Identify which cell holds the provided text, then report its [X, Y] central coordinate. 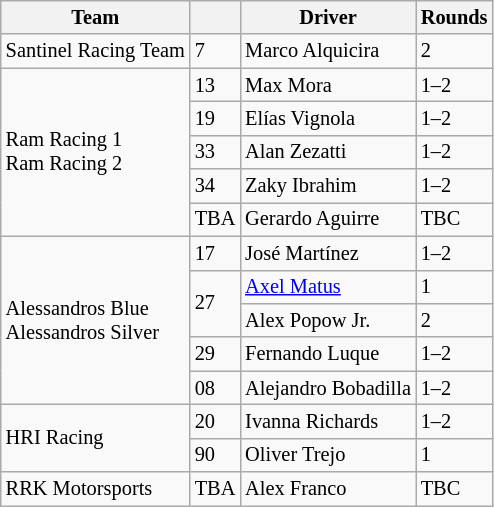
Axel Matus [328, 287]
29 [215, 354]
Santinel Racing Team [96, 51]
90 [215, 455]
Driver [328, 17]
33 [215, 152]
Rounds [454, 17]
7 [215, 51]
Marco Alquicira [328, 51]
Alan Zezatti [328, 152]
Alejandro Bobadilla [328, 388]
19 [215, 118]
HRI Racing [96, 438]
34 [215, 186]
RRK Motorsports [96, 489]
Alessandros BlueAlessandros Silver [96, 320]
Fernando Luque [328, 354]
Elías Vignola [328, 118]
Zaky Ibrahim [328, 186]
José Martínez [328, 253]
Alex Popow Jr. [328, 320]
Ivanna Richards [328, 421]
20 [215, 421]
Alex Franco [328, 489]
08 [215, 388]
13 [215, 85]
Team [96, 17]
Oliver Trejo [328, 455]
Gerardo Aguirre [328, 219]
Ram Racing 1Ram Racing 2 [96, 152]
Max Mora [328, 85]
17 [215, 253]
27 [215, 304]
